Scan for the cell matching the given text and deliver its (x, y) coordinate at center. 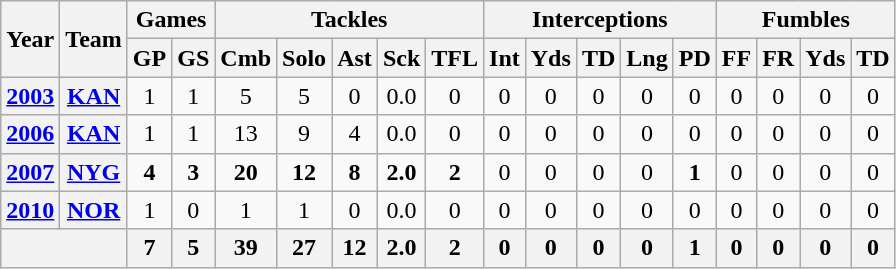
20 (246, 172)
39 (246, 248)
Cmb (246, 58)
2007 (30, 172)
2003 (30, 96)
FR (778, 58)
27 (304, 248)
Interceptions (600, 20)
7 (149, 248)
GP (149, 58)
Int (505, 58)
FF (736, 58)
Year (30, 39)
2006 (30, 134)
3 (194, 172)
PD (694, 58)
Team (94, 39)
TFL (455, 58)
8 (355, 172)
9 (304, 134)
Games (170, 20)
Sck (401, 58)
Ast (355, 58)
Solo (304, 58)
GS (194, 58)
13 (246, 134)
Lng (647, 58)
Tackles (350, 20)
NYG (94, 172)
NOR (94, 210)
Fumbles (806, 20)
2010 (30, 210)
